From the cell containing the given text, extract its center point as (x, y) coordinate. 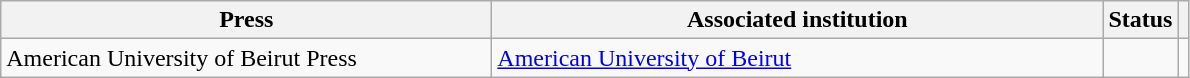
American University of Beirut Press (246, 58)
Press (246, 20)
Associated institution (798, 20)
Status (1140, 20)
American University of Beirut (798, 58)
